From the cell containing the given text, extract its center point as (X, Y) coordinate. 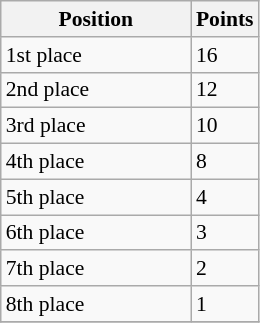
7th place (96, 269)
Position (96, 19)
8th place (96, 304)
3 (225, 233)
5th place (96, 197)
8 (225, 162)
10 (225, 126)
16 (225, 55)
4 (225, 197)
Points (225, 19)
2 (225, 269)
6th place (96, 233)
12 (225, 90)
4th place (96, 162)
3rd place (96, 126)
2nd place (96, 90)
1 (225, 304)
1st place (96, 55)
